Determine the (X, Y) coordinate at the center of the cell enclosing the given text.  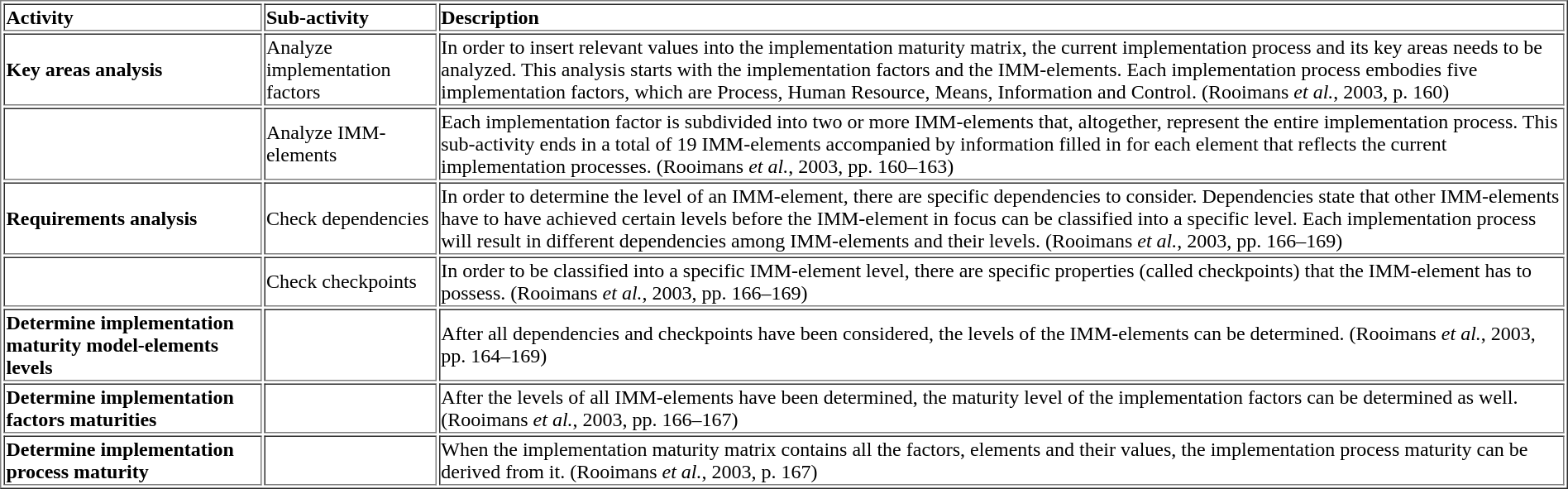
Requirements analysis (132, 218)
Analyze IMM-elements (350, 144)
Determine implementation process maturity (132, 460)
Check checkpoints (350, 281)
Determine implementation factors maturities (132, 409)
Activity (132, 17)
After all dependencies and checkpoints have been considered, the levels of the IMM-elements can be determined. (Rooimans et al., 2003, pp. 164–169) (1001, 346)
Description (1001, 17)
Check dependencies (350, 218)
Determine implementation maturity model-elements levels (132, 346)
Key areas analysis (132, 70)
Analyze implementation factors (350, 70)
Sub-activity (350, 17)
